Return the (X, Y) coordinate for the center point of the cell that contains the specified text.  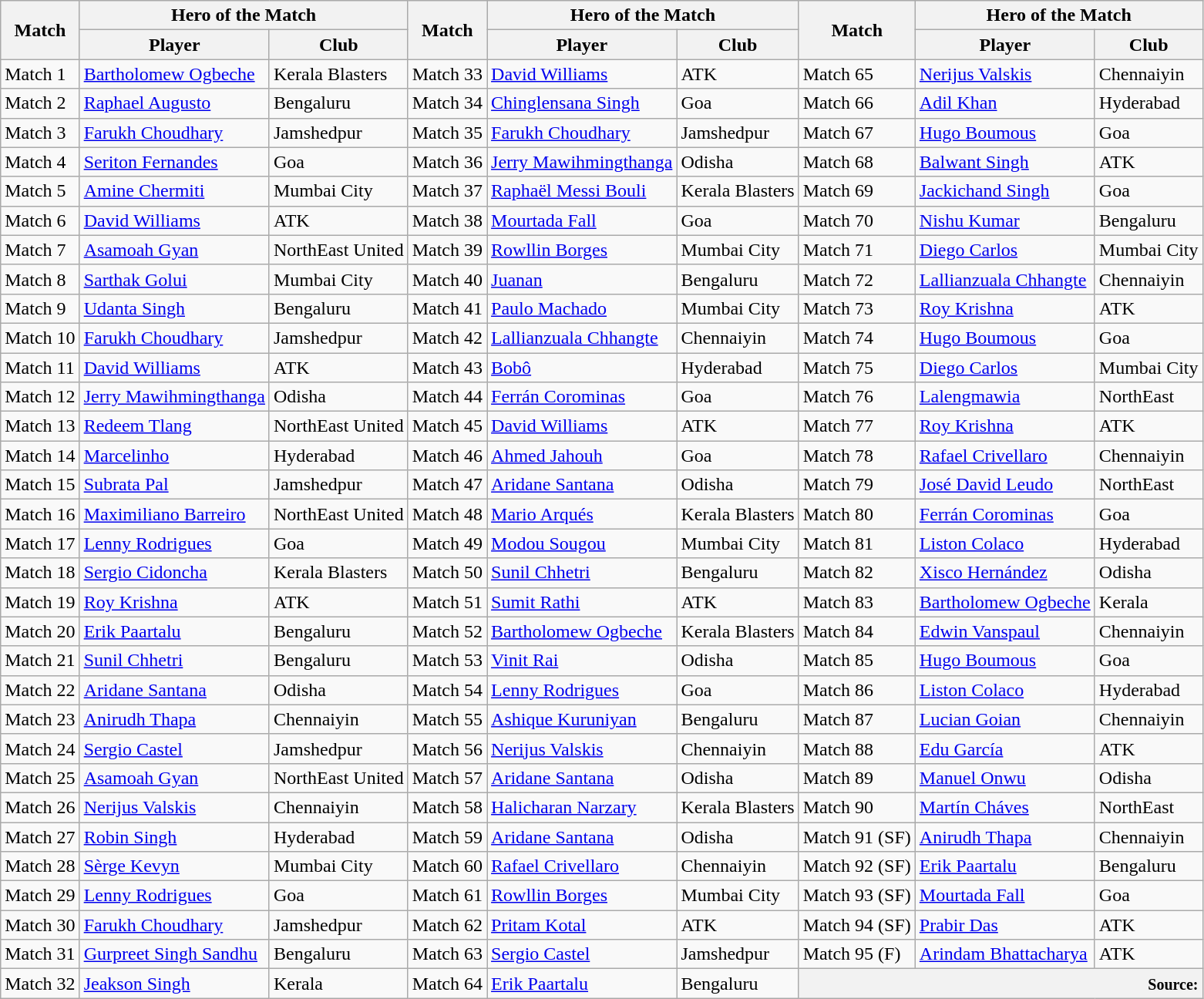
Match 28 (40, 866)
Match 86 (857, 690)
Ashique Kuruniyan (582, 719)
Match 95 (F) (857, 954)
Raphael Augusto (174, 103)
Match 23 (40, 719)
Juanan (582, 279)
Match 91 (SF) (857, 836)
Match 60 (447, 866)
Match 19 (40, 602)
Match 57 (447, 778)
Match 21 (40, 661)
Match 36 (447, 162)
Match 25 (40, 778)
Match 47 (447, 485)
Match 40 (447, 279)
Match 17 (40, 543)
Match 4 (40, 162)
Edu García (1005, 748)
Match 84 (857, 631)
Match 34 (447, 103)
Lucian Goian (1005, 719)
Sèrge Kevyn (174, 866)
Match 22 (40, 690)
José David Leudo (1005, 485)
Match 30 (40, 925)
Match 33 (447, 74)
Seriton Fernandes (174, 162)
Match 90 (857, 807)
Match 43 (447, 368)
Match 9 (40, 308)
Match 64 (447, 984)
Halicharan Narzary (582, 807)
Maximiliano Barreiro (174, 514)
Match 26 (40, 807)
Match 71 (857, 250)
Edwin Vanspaul (1005, 631)
Martín Cháves (1005, 807)
Match 7 (40, 250)
Sumit Rathi (582, 602)
Manuel Onwu (1005, 778)
Modou Sougou (582, 543)
Jeakson Singh (174, 984)
Match 78 (857, 456)
Match 51 (447, 602)
Match 83 (857, 602)
Subrata Pal (174, 485)
Gurpreet Singh Sandhu (174, 954)
Source: (1001, 984)
Match 54 (447, 690)
Match 66 (857, 103)
Match 70 (857, 220)
Marcelinho (174, 456)
Match 76 (857, 397)
Match 1 (40, 74)
Match 73 (857, 308)
Xisco Hernández (1005, 573)
Sarthak Golui (174, 279)
Match 87 (857, 719)
Amine Chermiti (174, 191)
Match 74 (857, 338)
Match 59 (447, 836)
Jackichand Singh (1005, 191)
Prabir Das (1005, 925)
Chinglensana Singh (582, 103)
Match 53 (447, 661)
Match 18 (40, 573)
Match 58 (447, 807)
Match 15 (40, 485)
Match 89 (857, 778)
Match 27 (40, 836)
Paulo Machado (582, 308)
Match 94 (SF) (857, 925)
Lalengmawia (1005, 397)
Match 37 (447, 191)
Match 31 (40, 954)
Match 82 (857, 573)
Match 2 (40, 103)
Match 85 (857, 661)
Match 39 (447, 250)
Match 50 (447, 573)
Match 61 (447, 896)
Match 68 (857, 162)
Match 80 (857, 514)
Match 6 (40, 220)
Match 44 (447, 397)
Match 5 (40, 191)
Match 10 (40, 338)
Match 24 (40, 748)
Mario Arqués (582, 514)
Match 45 (447, 426)
Sergio Cidoncha (174, 573)
Match 88 (857, 748)
Match 49 (447, 543)
Match 13 (40, 426)
Match 42 (447, 338)
Match 79 (857, 485)
Pritam Kotal (582, 925)
Match 3 (40, 133)
Match 16 (40, 514)
Match 12 (40, 397)
Ahmed Jahouh (582, 456)
Arindam Bhattacharya (1005, 954)
Match 69 (857, 191)
Udanta Singh (174, 308)
Match 48 (447, 514)
Match 46 (447, 456)
Match 55 (447, 719)
Match 14 (40, 456)
Match 38 (447, 220)
Match 8 (40, 279)
Match 72 (857, 279)
Match 92 (SF) (857, 866)
Adil Khan (1005, 103)
Match 52 (447, 631)
Bobô (582, 368)
Match 56 (447, 748)
Redeem Tlang (174, 426)
Balwant Singh (1005, 162)
Match 20 (40, 631)
Match 35 (447, 133)
Match 81 (857, 543)
Raphaël Messi Bouli (582, 191)
Match 11 (40, 368)
Nishu Kumar (1005, 220)
Match 75 (857, 368)
Vinit Rai (582, 661)
Match 63 (447, 954)
Match 93 (SF) (857, 896)
Match 65 (857, 74)
Match 41 (447, 308)
Robin Singh (174, 836)
Match 29 (40, 896)
Match 62 (447, 925)
Match 77 (857, 426)
Match 67 (857, 133)
Match 32 (40, 984)
